For the text-containing cell, return its midpoint in (X, Y) coordinate format. 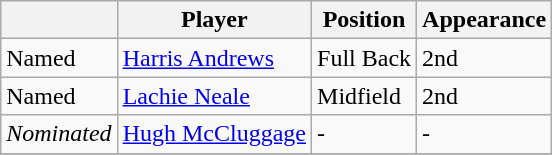
Nominated (59, 134)
Lachie Neale (214, 96)
Position (364, 20)
Hugh McCluggage (214, 134)
Midfield (364, 96)
Appearance (484, 20)
Player (214, 20)
Harris Andrews (214, 58)
Full Back (364, 58)
